Pinpoint the cell where the given text exists, returning its [X, Y] midpoint coordinate. 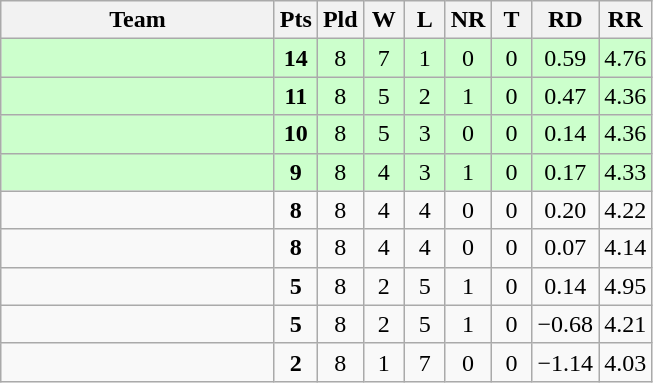
RR [626, 20]
0.47 [566, 96]
Team [138, 20]
0.17 [566, 172]
0.20 [566, 210]
L [424, 20]
W [384, 20]
RD [566, 20]
Pts [296, 20]
0.59 [566, 58]
T [512, 20]
−0.68 [566, 324]
NR [468, 20]
4.14 [626, 248]
4.21 [626, 324]
Pld [340, 20]
4.22 [626, 210]
0.07 [566, 248]
4.95 [626, 286]
4.33 [626, 172]
−1.14 [566, 362]
9 [296, 172]
14 [296, 58]
4.76 [626, 58]
10 [296, 134]
11 [296, 96]
4.03 [626, 362]
